Provide the (x, y) coordinate of the cell's center where the given text is located.  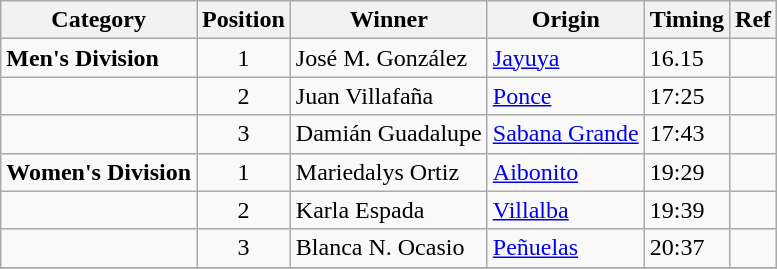
20:37 (686, 248)
Ponce (566, 96)
José M. González (388, 58)
16.15 (686, 58)
17:25 (686, 96)
Villalba (566, 210)
Category (99, 20)
Ref (754, 20)
Origin (566, 20)
Juan Villafaña (388, 96)
Women's Division (99, 172)
Jayuya (566, 58)
Aibonito (566, 172)
Men's Division (99, 58)
Karla Espada (388, 210)
19:29 (686, 172)
Timing (686, 20)
19:39 (686, 210)
Blanca N. Ocasio (388, 248)
Peñuelas (566, 248)
Damián Guadalupe (388, 134)
Mariedalys Ortiz (388, 172)
Winner (388, 20)
17:43 (686, 134)
Sabana Grande (566, 134)
Position (244, 20)
